Pinpoint the cell where the given text exists, returning its [x, y] midpoint coordinate. 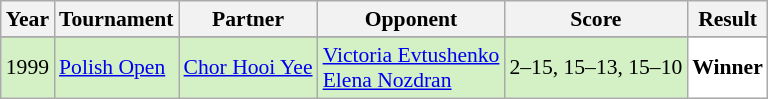
Polish Open [116, 68]
Chor Hooi Yee [248, 68]
2–15, 15–13, 15–10 [596, 68]
Score [596, 19]
1999 [28, 68]
Tournament [116, 19]
Winner [728, 68]
Victoria Evtushenko Elena Nozdran [412, 68]
Opponent [412, 19]
Partner [248, 19]
Year [28, 19]
Result [728, 19]
